Identify which cell holds the provided text, then report its [x, y] central coordinate. 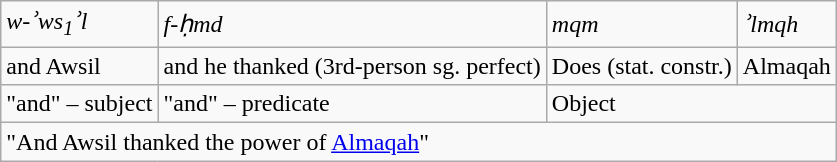
w-ʾws1ʾl [80, 24]
f-ḥmd [352, 24]
and Awsil [80, 66]
Object [691, 104]
mqm [642, 24]
ʾlmqh [786, 24]
Does (stat. constr.) [642, 66]
Almaqah [786, 66]
"and" – subject [80, 104]
and he thanked (3rd-person sg. perfect) [352, 66]
"And Awsil thanked the power of Almaqah" [419, 142]
"and" – predicate [352, 104]
